Detect which cell encompasses the target text, then output its (x, y) center coordinate. 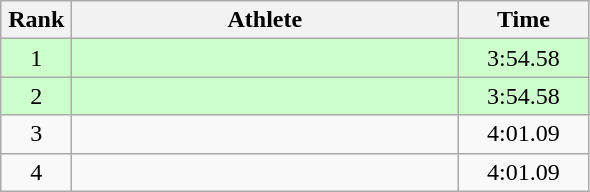
Time (524, 20)
3 (36, 134)
Rank (36, 20)
4 (36, 172)
2 (36, 96)
Athlete (265, 20)
1 (36, 58)
